Scan for the cell matching the given text and deliver its (X, Y) coordinate at center. 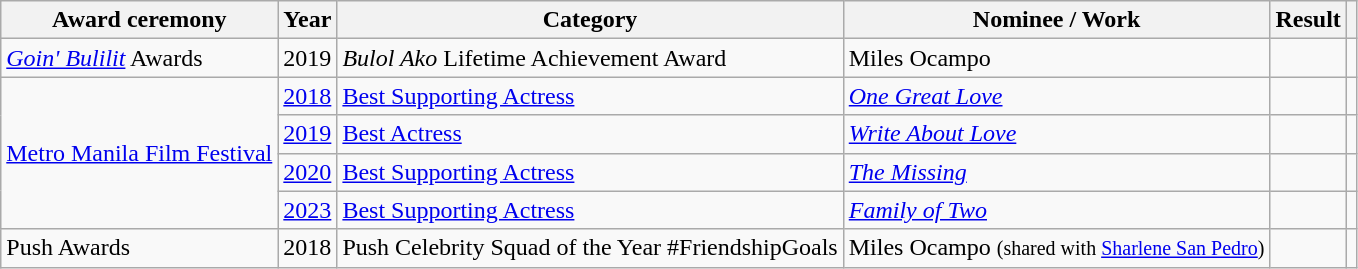
Write About Love (1056, 134)
One Great Love (1056, 96)
2020 (308, 172)
Push Awards (140, 248)
Goin' Bulilit Awards (140, 58)
Bulol Ako Lifetime Achievement Award (590, 58)
Nominee / Work (1056, 20)
Best Actress (590, 134)
Award ceremony (140, 20)
Metro Manila Film Festival (140, 153)
Result (1308, 20)
Miles Ocampo (shared with Sharlene San Pedro) (1056, 248)
Family of Two (1056, 210)
Category (590, 20)
2023 (308, 210)
Year (308, 20)
Push Celebrity Squad of the Year #FriendshipGoals (590, 248)
The Missing (1056, 172)
Miles Ocampo (1056, 58)
